Detect which cell encompasses the target text, then output its [X, Y] center coordinate. 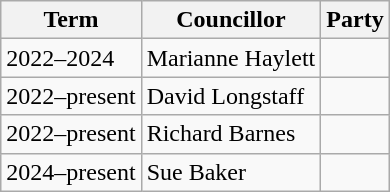
Councillor [231, 20]
Party [355, 20]
Richard Barnes [231, 134]
Marianne Haylett [231, 58]
2024–present [71, 172]
Term [71, 20]
Sue Baker [231, 172]
2022–2024 [71, 58]
David Longstaff [231, 96]
